From the cell containing the given text, extract its center point as [X, Y] coordinate. 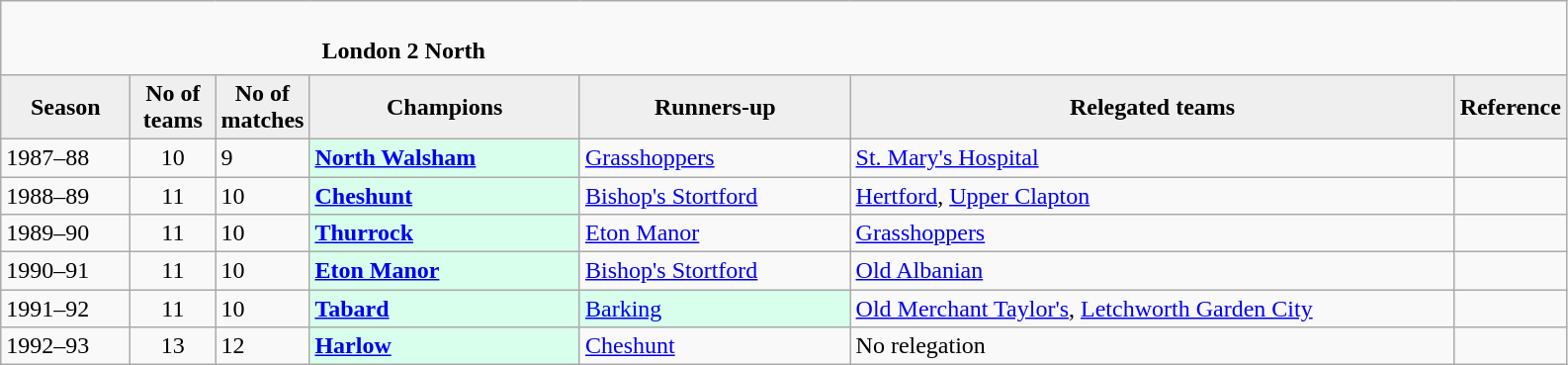
Reference [1511, 107]
1989–90 [65, 233]
1987–88 [65, 157]
No of matches [263, 107]
Tabard [445, 309]
Harlow [445, 346]
Old Merchant Taylor's, Letchworth Garden City [1153, 309]
13 [173, 346]
1988–89 [65, 195]
North Walsham [445, 157]
9 [263, 157]
Champions [445, 107]
Runners-up [715, 107]
St. Mary's Hospital [1153, 157]
1990–91 [65, 271]
1992–93 [65, 346]
Old Albanian [1153, 271]
12 [263, 346]
No of teams [173, 107]
Barking [715, 309]
No relegation [1153, 346]
Season [65, 107]
Thurrock [445, 233]
Hertford, Upper Clapton [1153, 195]
Relegated teams [1153, 107]
1991–92 [65, 309]
